Detect which cell encompasses the target text, then output its [x, y] center coordinate. 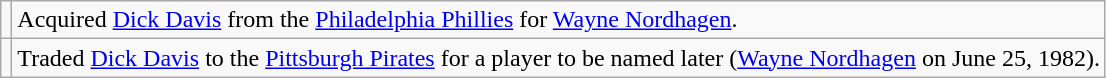
Traded Dick Davis to the Pittsburgh Pirates for a player to be named later (Wayne Nordhagen on June 25, 1982). [559, 58]
Acquired Dick Davis from the Philadelphia Phillies for Wayne Nordhagen. [559, 20]
